Determine the (X, Y) coordinate at the center of the cell enclosing the given text.  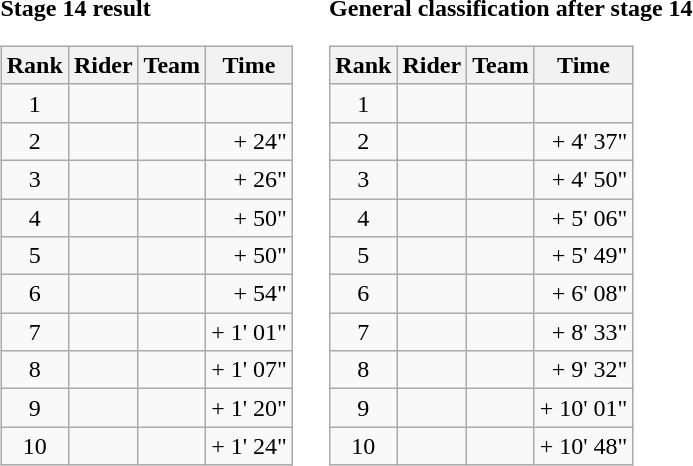
+ 1' 20" (250, 408)
+ 6' 08" (584, 294)
+ 10' 48" (584, 446)
+ 54" (250, 294)
+ 1' 24" (250, 446)
+ 10' 01" (584, 408)
+ 24" (250, 141)
+ 5' 06" (584, 217)
+ 26" (250, 179)
+ 4' 37" (584, 141)
+ 8' 33" (584, 332)
+ 1' 01" (250, 332)
+ 4' 50" (584, 179)
+ 5' 49" (584, 256)
+ 9' 32" (584, 370)
+ 1' 07" (250, 370)
